Provide the [x, y] coordinate of the cell's center where the given text is located.  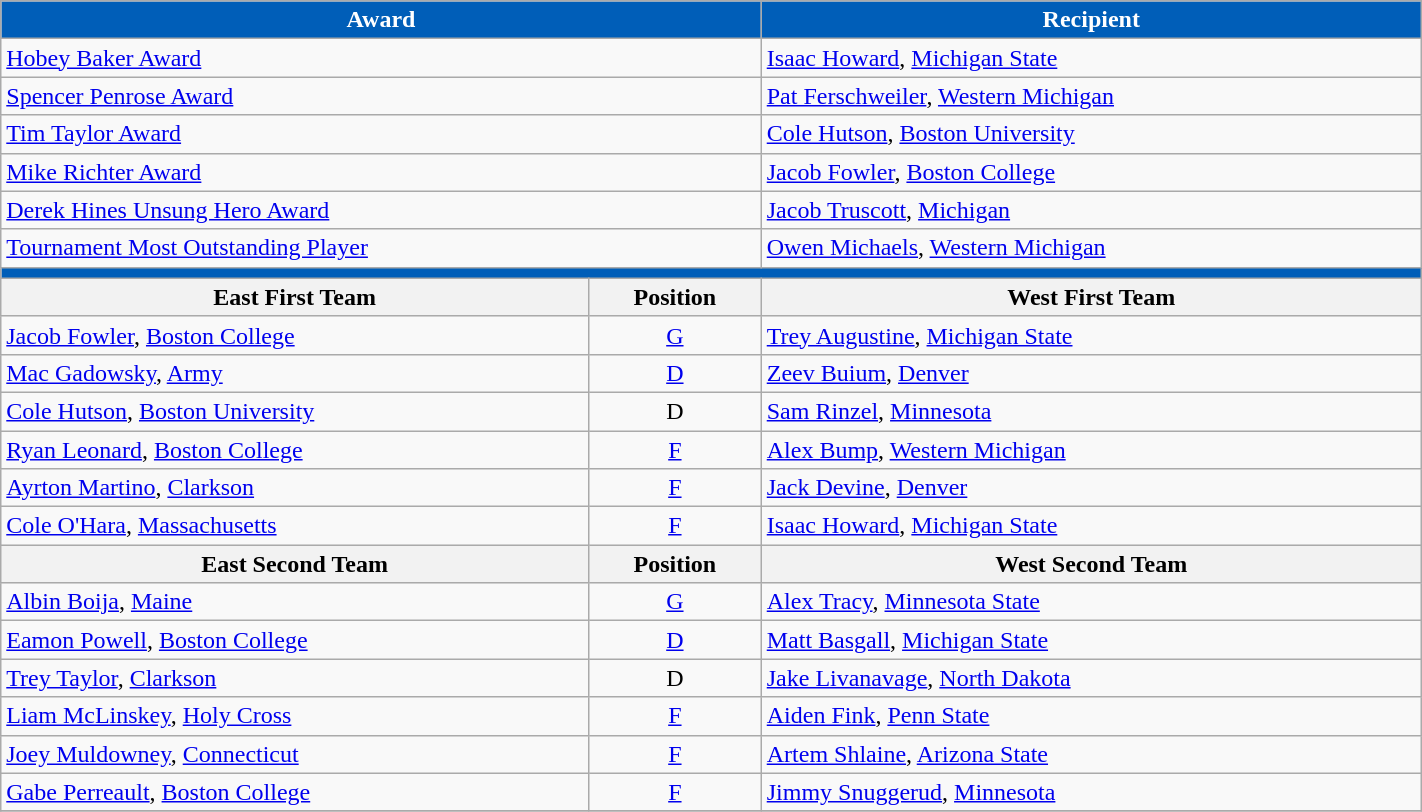
Alex Bump, Western Michigan [1091, 449]
Jack Devine, Denver [1091, 488]
Ryan Leonard, Boston College [295, 449]
Ayrton Martino, Clarkson [295, 488]
Mike Richter Award [381, 172]
East First Team [295, 297]
Alex Tracy, Minnesota State [1091, 602]
Mac Gadowsky, Army [295, 373]
Zeev Buium, Denver [1091, 373]
Eamon Powell, Boston College [295, 640]
Aiden Fink, Penn State [1091, 716]
Pat Ferschweiler, Western Michigan [1091, 96]
West Second Team [1091, 564]
Owen Michaels, Western Michigan [1091, 248]
Jake Livanavage, North Dakota [1091, 678]
Sam Rinzel, Minnesota [1091, 411]
Matt Basgall, Michigan State [1091, 640]
Cole O'Hara, Massachusetts [295, 526]
Derek Hines Unsung Hero Award [381, 210]
Tournament Most Outstanding Player [381, 248]
West First Team [1091, 297]
Trey Taylor, Clarkson [295, 678]
Spencer Penrose Award [381, 96]
Jacob Truscott, Michigan [1091, 210]
Hobey Baker Award [381, 58]
Artem Shlaine, Arizona State [1091, 754]
Recipient [1091, 20]
Trey Augustine, Michigan State [1091, 335]
Liam McLinskey, Holy Cross [295, 716]
Tim Taylor Award [381, 134]
Jimmy Snuggerud, Minnesota [1091, 792]
Award [381, 20]
Gabe Perreault, Boston College [295, 792]
Albin Boija, Maine [295, 602]
Joey Muldowney, Connecticut [295, 754]
East Second Team [295, 564]
